Pinpoint the cell where the given text exists, returning its (x, y) midpoint coordinate. 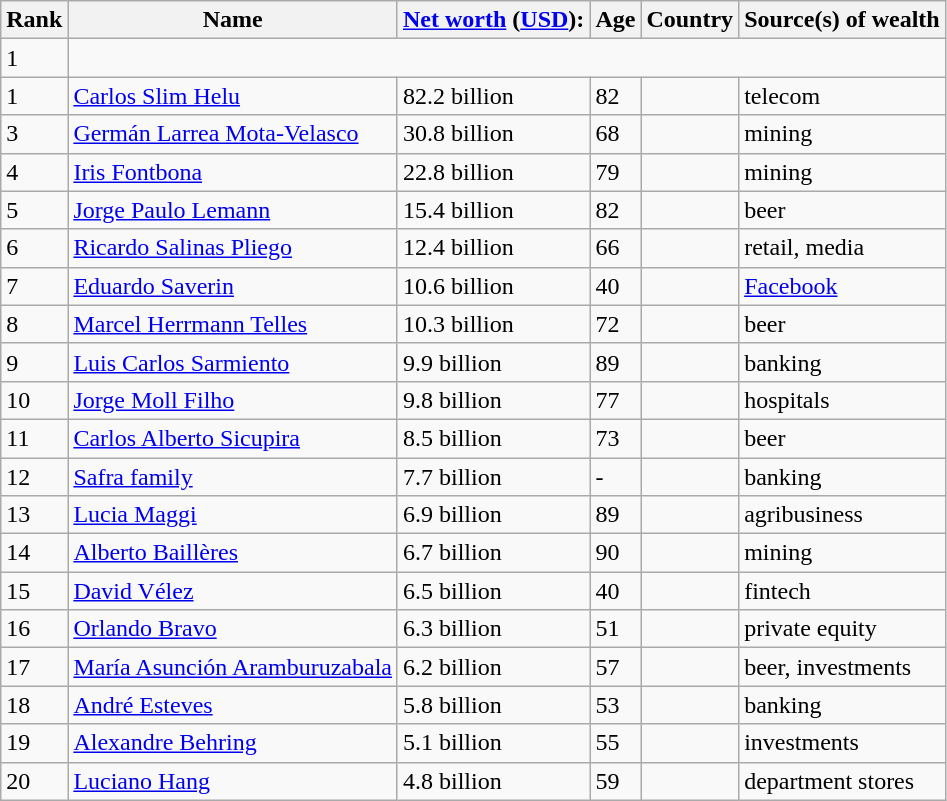
beer, investments (842, 667)
Carlos Slim Helu (233, 96)
30.8 billion (493, 134)
20 (34, 781)
5.8 billion (493, 705)
17 (34, 667)
7 (34, 286)
Orlando Bravo (233, 629)
Jorge Moll Filho (233, 400)
6 (34, 248)
8.5 billion (493, 438)
Marcel Herrmann Telles (233, 324)
Iris Fontbona (233, 172)
79 (616, 172)
Lucia Maggi (233, 515)
14 (34, 553)
68 (616, 134)
investments (842, 743)
Facebook (842, 286)
22.8 billion (493, 172)
15.4 billion (493, 210)
Age (616, 20)
fintech (842, 591)
10 (34, 400)
6.3 billion (493, 629)
telecom (842, 96)
16 (34, 629)
Jorge Paulo Lemann (233, 210)
Safra family (233, 477)
6.9 billion (493, 515)
59 (616, 781)
9 (34, 362)
3 (34, 134)
6.5 billion (493, 591)
9.9 billion (493, 362)
department stores (842, 781)
8 (34, 324)
Alberto Baillères (233, 553)
12 (34, 477)
19 (34, 743)
agribusiness (842, 515)
11 (34, 438)
André Esteves (233, 705)
82.2 billion (493, 96)
7.7 billion (493, 477)
private equity (842, 629)
15 (34, 591)
10.3 billion (493, 324)
Source(s) of wealth (842, 20)
Carlos Alberto Sicupira (233, 438)
57 (616, 667)
Alexandre Behring (233, 743)
77 (616, 400)
13 (34, 515)
9.8 billion (493, 400)
Ricardo Salinas Pliego (233, 248)
4 (34, 172)
73 (616, 438)
Germán Larrea Mota-Velasco (233, 134)
David Vélez (233, 591)
Rank (34, 20)
Luciano Hang (233, 781)
51 (616, 629)
66 (616, 248)
55 (616, 743)
Country (690, 20)
retail, media (842, 248)
Name (233, 20)
90 (616, 553)
18 (34, 705)
53 (616, 705)
4.8 billion (493, 781)
Eduardo Saverin (233, 286)
6.7 billion (493, 553)
5 (34, 210)
6.2 billion (493, 667)
hospitals (842, 400)
72 (616, 324)
Luis Carlos Sarmiento (233, 362)
5.1 billion (493, 743)
Net worth (USD): (493, 20)
María Asunción Aramburuzabala (233, 667)
12.4 billion (493, 248)
10.6 billion (493, 286)
- (616, 477)
